Search for the cell housing the specified text and yield its (X, Y) center coordinate. 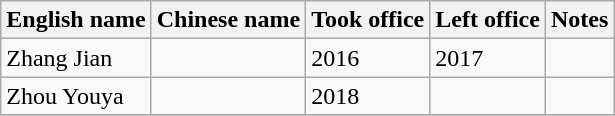
Left office (488, 20)
Zhou Youya (76, 96)
Took office (368, 20)
Zhang Jian (76, 58)
2018 (368, 96)
Notes (579, 20)
Chinese name (228, 20)
English name (76, 20)
2016 (368, 58)
2017 (488, 58)
